Return the [X, Y] coordinate for the center point of the cell that contains the specified text.  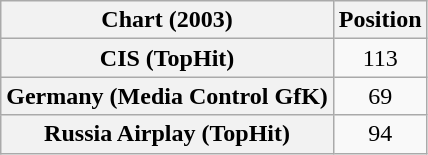
CIS (TopHit) [168, 58]
69 [380, 96]
113 [380, 58]
Russia Airplay (TopHit) [168, 134]
Chart (2003) [168, 20]
Germany (Media Control GfK) [168, 96]
94 [380, 134]
Position [380, 20]
